Identify which cell holds the provided text, then report its [x, y] central coordinate. 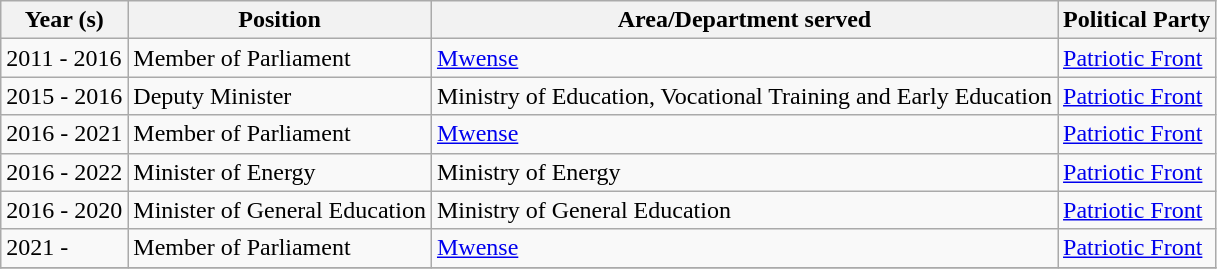
Year (s) [64, 20]
Position [280, 20]
Minister of Energy [280, 172]
Area/Department served [744, 20]
2016 - 2022 [64, 172]
2011 - 2016 [64, 58]
Political Party [1137, 20]
Minister of General Education [280, 210]
2016 - 2021 [64, 134]
2016 - 2020 [64, 210]
Ministry of Education, Vocational Training and Early Education [744, 96]
Ministry of Energy [744, 172]
2021 - [64, 248]
Deputy Minister [280, 96]
Ministry of General Education [744, 210]
2015 - 2016 [64, 96]
